Detect which cell encompasses the target text, then output its [x, y] center coordinate. 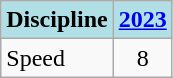
8 [142, 58]
Discipline [57, 20]
2023 [142, 20]
Speed [57, 58]
